Output the [X, Y] coordinate of the center of the cell containing the given text.  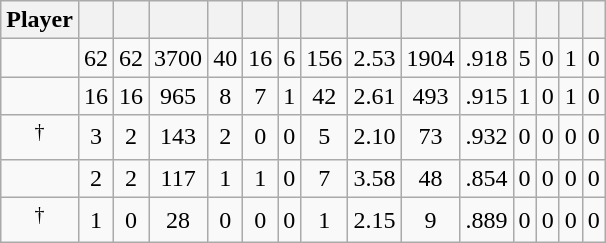
965 [178, 96]
3700 [178, 58]
2.53 [374, 58]
.915 [486, 96]
9 [430, 220]
2.61 [374, 96]
1904 [430, 58]
3.58 [374, 178]
156 [324, 58]
42 [324, 96]
48 [430, 178]
Player [40, 20]
8 [226, 96]
.932 [486, 138]
6 [290, 58]
28 [178, 220]
73 [430, 138]
117 [178, 178]
.854 [486, 178]
493 [430, 96]
.918 [486, 58]
2.10 [374, 138]
40 [226, 58]
.889 [486, 220]
2.15 [374, 220]
143 [178, 138]
3 [96, 138]
